Pinpoint the cell where the given text exists, returning its (x, y) midpoint coordinate. 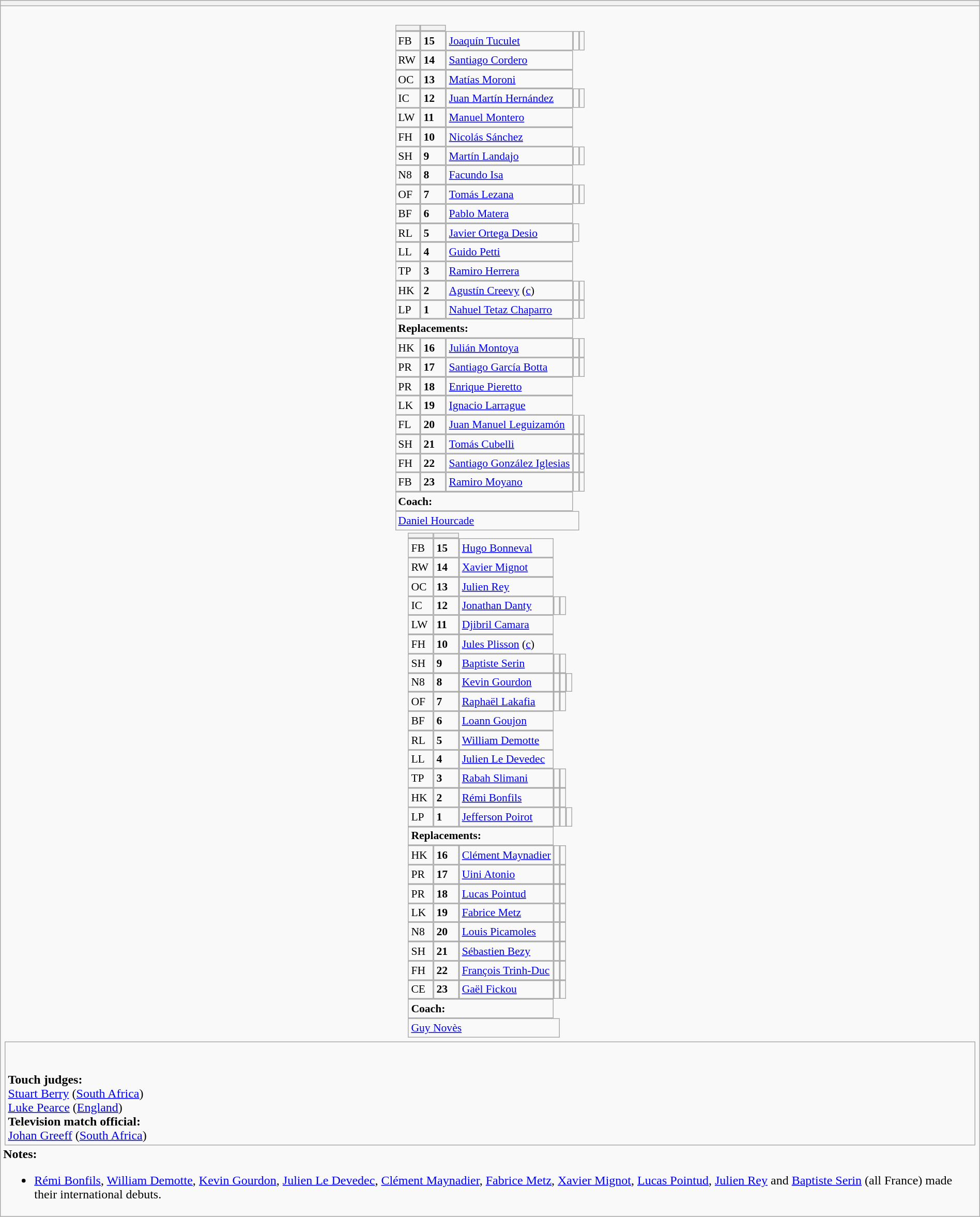
Ramiro Herrera (510, 271)
Xavier Mignot (507, 568)
Jules Plisson (c) (507, 644)
Ramiro Moyano (510, 482)
Julien Rey (507, 586)
Rémi Bonfils (507, 797)
Pablo Matera (510, 213)
FL (408, 425)
Guy Novès (484, 1028)
Santiago García Botta (510, 367)
Nahuel Tetaz Chaparro (510, 309)
Tomás Cubelli (510, 444)
Tomás Lezana (510, 194)
Guido Petti (510, 252)
Rabah Slimani (507, 779)
Enrique Pieretto (510, 387)
Facundo Isa (510, 175)
Juan Martín Hernández (510, 98)
Clément Maynadier (507, 855)
Touch judges: Stuart Berry (South Africa) Luke Pearce (England) Television match official: Johan Greeff (South Africa) (490, 1093)
Javier Ortega Desio (510, 233)
Gaël Fickou (507, 990)
William Demotte (507, 740)
Joaquín Tuculet (510, 40)
Hugo Bonneval (507, 548)
Julián Montoya (510, 347)
Ignacio Larrague (510, 405)
Jonathan Danty (507, 606)
Loann Goujon (507, 721)
Matías Moroni (510, 80)
Baptiste Serin (507, 663)
Raphaël Lakafia (507, 701)
Martín Landajo (510, 156)
Lucas Pointud (507, 893)
Santiago González Iglesias (510, 463)
Juan Manuel Leguizamón (510, 425)
Agustín Creevy (c) (510, 291)
Jefferson Poirot (507, 817)
Daniel Hourcade (487, 520)
Djibril Camara (507, 625)
François Trinh-Duc (507, 970)
Kevin Gourdon (507, 682)
Louis Picamoles (507, 932)
Nicolás Sánchez (510, 136)
Fabrice Metz (507, 913)
Sébastien Bezy (507, 951)
Uini Atonio (507, 875)
Manuel Montero (510, 118)
Santiago Cordero (510, 60)
Julien Le Devedec (507, 759)
CE (421, 990)
